Identify which cell holds the provided text, then report its (x, y) central coordinate. 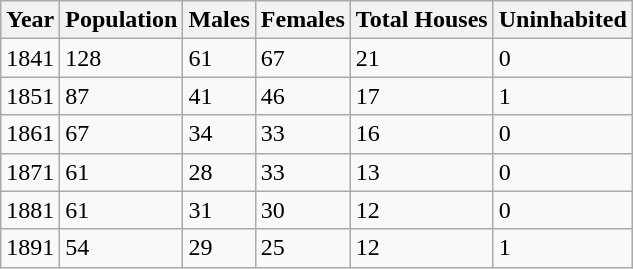
46 (302, 96)
21 (422, 58)
1841 (30, 58)
1891 (30, 248)
87 (122, 96)
Population (122, 20)
29 (219, 248)
13 (422, 172)
25 (302, 248)
Uninhabited (562, 20)
17 (422, 96)
28 (219, 172)
1871 (30, 172)
Year (30, 20)
30 (302, 210)
31 (219, 210)
54 (122, 248)
Males (219, 20)
1881 (30, 210)
Females (302, 20)
16 (422, 134)
1851 (30, 96)
41 (219, 96)
34 (219, 134)
128 (122, 58)
Total Houses (422, 20)
1861 (30, 134)
